From the cell containing the given text, extract its center point as [X, Y] coordinate. 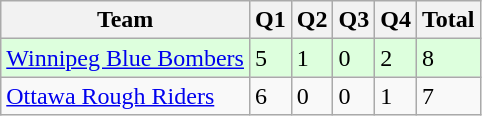
2 [396, 58]
Q1 [270, 20]
7 [448, 96]
Winnipeg Blue Bombers [126, 58]
5 [270, 58]
Q3 [354, 20]
Team [126, 20]
Ottawa Rough Riders [126, 96]
Total [448, 20]
Q2 [312, 20]
6 [270, 96]
Q4 [396, 20]
8 [448, 58]
